Find where the given text appears and provide that cell's center as [x, y] coordinate. 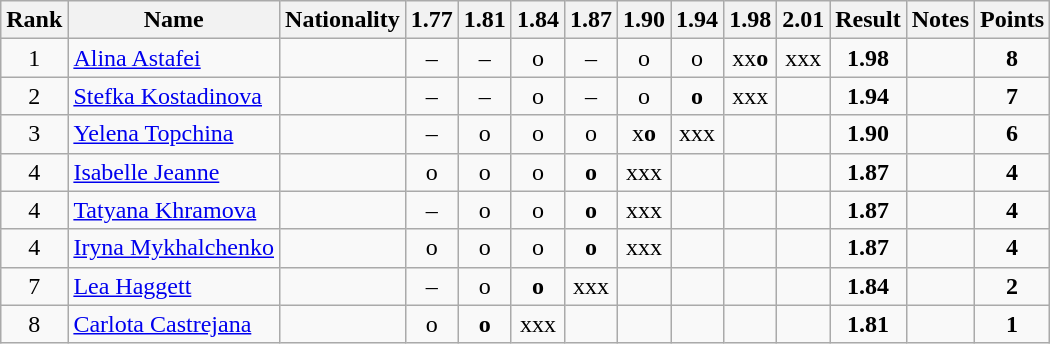
3 [34, 134]
Result [868, 20]
xxo [750, 58]
Points [1012, 20]
2.01 [804, 20]
Tatyana Khramova [174, 210]
Alina Astafei [174, 58]
Iryna Mykhalchenko [174, 248]
Yelena Topchina [174, 134]
Isabelle Jeanne [174, 172]
Stefka Kostadinova [174, 96]
1.77 [432, 20]
Rank [34, 20]
Notes [940, 20]
Nationality [343, 20]
Lea Haggett [174, 286]
Name [174, 20]
6 [1012, 134]
Carlota Castrejana [174, 324]
xo [644, 134]
